Detect which cell encompasses the target text, then output its (x, y) center coordinate. 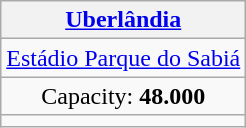
Estádio Parque do Sabiá (124, 58)
Capacity: 48.000 (124, 96)
Uberlândia (124, 20)
